Identify which cell holds the provided text, then report its [X, Y] central coordinate. 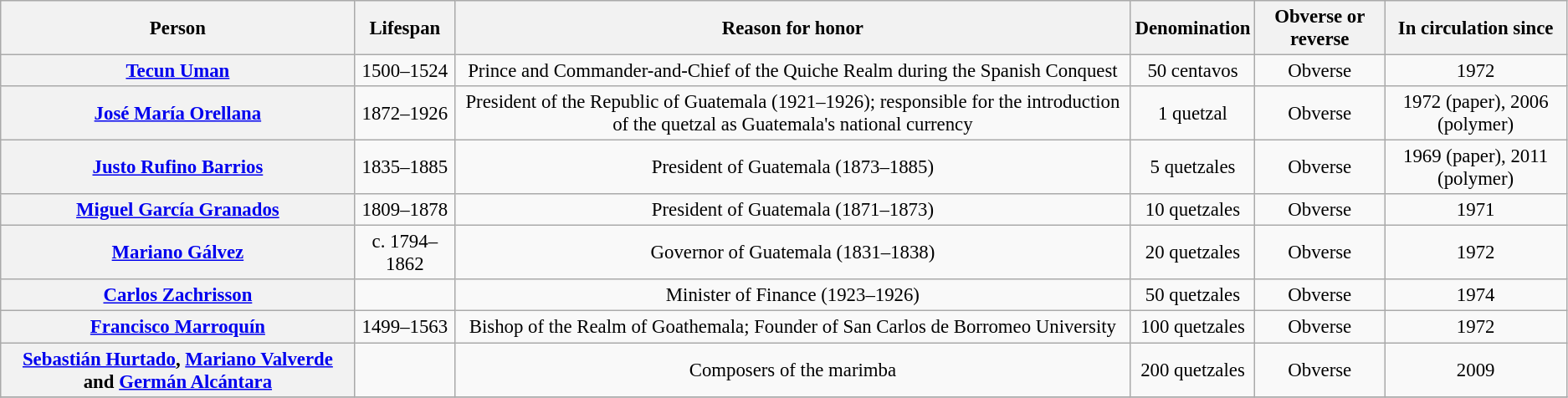
1969 (paper), 2011 (polymer) [1476, 167]
Composers of the marimba [793, 370]
1500–1524 [405, 71]
1872–1926 [405, 114]
20 quetzales [1193, 253]
Prince and Commander-and-Chief of the Quiche Realm during the Spanish Conquest [793, 71]
Sebastián Hurtado, Mariano Valverde and Germán Alcántara [177, 370]
Tecun Uman [177, 71]
10 quetzales [1193, 210]
José María Orellana [177, 114]
1809–1878 [405, 210]
2009 [1476, 370]
Denomination [1193, 28]
200 quetzales [1193, 370]
1972 (paper), 2006 (polymer) [1476, 114]
Obverse or reverse [1320, 28]
100 quetzales [1193, 327]
In circulation since [1476, 28]
1499–1563 [405, 327]
Minister of Finance (1923–1926) [793, 295]
50 quetzales [1193, 295]
Reason for honor [793, 28]
Francisco Marroquín [177, 327]
Carlos Zachrisson [177, 295]
Miguel García Granados [177, 210]
1974 [1476, 295]
c. 1794–1862 [405, 253]
Lifespan [405, 28]
President of Guatemala (1871–1873) [793, 210]
Mariano Gálvez [177, 253]
Person [177, 28]
1835–1885 [405, 167]
50 centavos [1193, 71]
President of Guatemala (1873–1885) [793, 167]
1971 [1476, 210]
Bishop of the Realm of Goathemala; Founder of San Carlos de Borromeo University [793, 327]
1 quetzal [1193, 114]
Governor of Guatemala (1831–1838) [793, 253]
5 quetzales [1193, 167]
President of the Republic of Guatemala (1921–1926); responsible for the introduction of the quetzal as Guatemala's national currency [793, 114]
Justo Rufino Barrios [177, 167]
